Capture the cell that displays the provided text and extract its [X, Y] central coordinate. 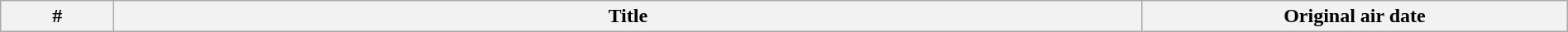
Title [629, 16]
Original air date [1355, 16]
# [58, 16]
